Identify which cell holds the provided text, then report its [x, y] central coordinate. 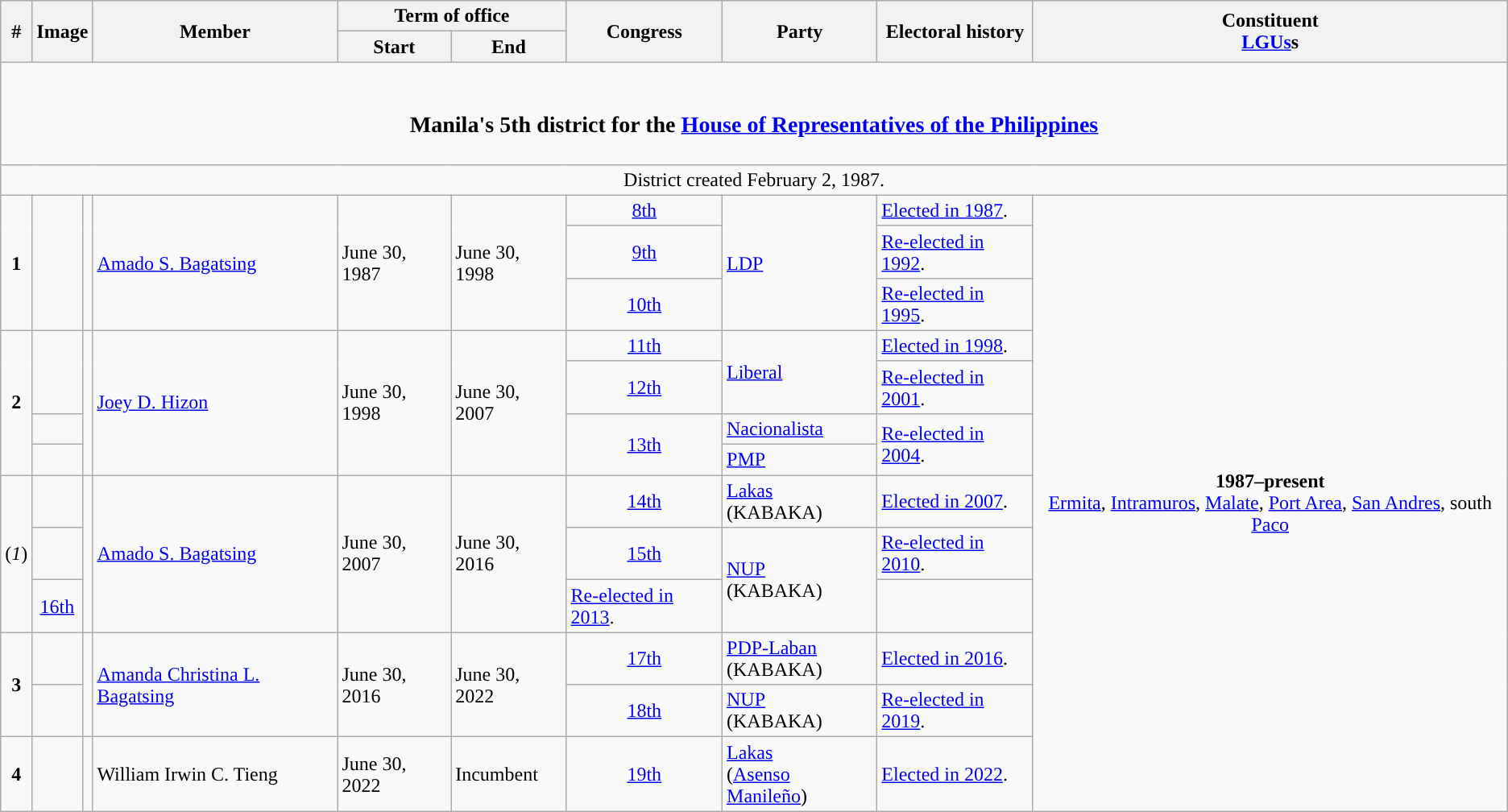
Lakas(Asenso Manileño) [800, 774]
PDP-Laban(KABAKA) [800, 659]
8th [644, 210]
16th [57, 606]
17th [644, 659]
Joey D. Hizon [215, 403]
Elected in 2016. [955, 659]
4 [16, 774]
13th [644, 444]
Party [800, 31]
(1) [16, 554]
Member [215, 31]
3 [16, 685]
Re-elected in 2001. [955, 387]
Electoral history [955, 31]
18th [644, 710]
District created February 2, 1987. [754, 180]
Amanda Christina L. Bagatsing [215, 685]
Term of office [452, 16]
Re-elected in 2019. [955, 710]
ConstituentLGUss [1270, 31]
Incumbent [509, 774]
Liberal [800, 372]
Start [395, 47]
11th [644, 346]
Re-elected in 2004. [955, 444]
10th [644, 304]
William Irwin C. Tieng [215, 774]
Re-elected in 2010. [955, 554]
Image [63, 31]
1 [16, 263]
Elected in 1987. [955, 210]
9th [644, 251]
End [509, 47]
19th [644, 774]
Manila's 5th district for the House of Representatives of the Philippines [754, 113]
14th [644, 501]
2 [16, 403]
Re-elected in 1992. [955, 251]
Elected in 1998. [955, 346]
Re-elected in 1995. [955, 304]
Re-elected in 2013. [644, 606]
Nacionalista [800, 429]
Elected in 2007. [955, 501]
LDP [800, 263]
June 30, 1987 [395, 263]
# [16, 31]
15th [644, 554]
Congress [644, 31]
12th [644, 387]
Lakas(KABAKA) [800, 501]
Elected in 2022. [955, 774]
PMP [800, 460]
1987–presentErmita, Intramuros, Malate, Port Area, San Andres, south Paco [1270, 503]
